Capture the cell that displays the provided text and extract its (X, Y) central coordinate. 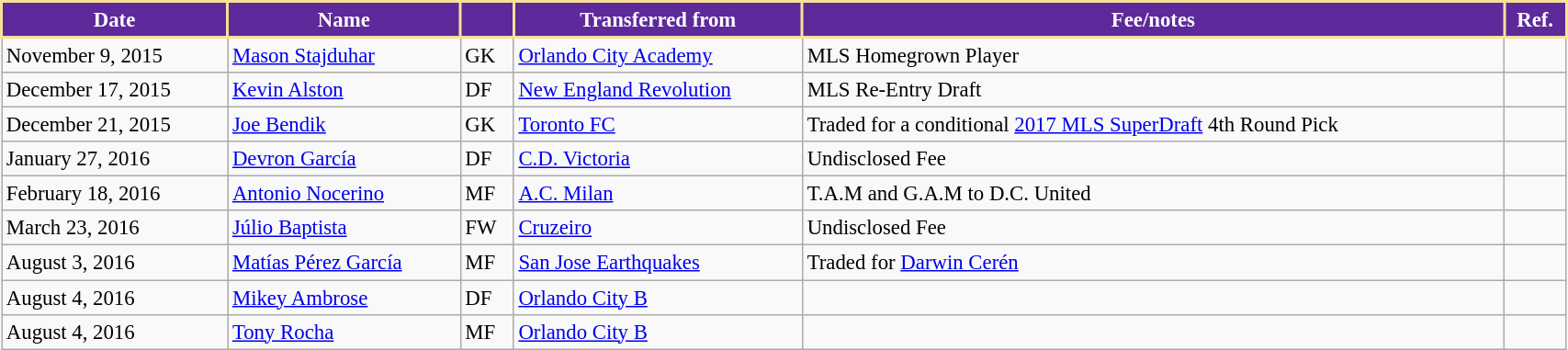
Mason Stajduhar (344, 55)
Fee/notes (1153, 20)
Cruzeiro (658, 229)
MLS Homegrown Player (1153, 55)
Mikey Ambrose (344, 298)
T.A.M and G.A.M to D.C. United (1153, 194)
Matías Pérez García (344, 263)
Orlando City Academy (658, 55)
C.D. Victoria (658, 159)
Joe Bendik (344, 125)
March 23, 2016 (115, 229)
December 17, 2015 (115, 90)
August 3, 2016 (115, 263)
Júlio Baptista (344, 229)
Transferred from (658, 20)
Antonio Nocerino (344, 194)
FW (487, 229)
Name (344, 20)
Devron García (344, 159)
A.C. Milan (658, 194)
Date (115, 20)
November 9, 2015 (115, 55)
Toronto FC (658, 125)
Kevin Alston (344, 90)
Traded for a conditional 2017 MLS SuperDraft 4th Round Pick (1153, 125)
Traded for Darwin Cerén (1153, 263)
New England Revolution (658, 90)
MLS Re-Entry Draft (1153, 90)
Ref. (1535, 20)
San Jose Earthquakes (658, 263)
February 18, 2016 (115, 194)
Tony Rocha (344, 332)
December 21, 2015 (115, 125)
January 27, 2016 (115, 159)
